Capture the cell that displays the provided text and extract its [x, y] central coordinate. 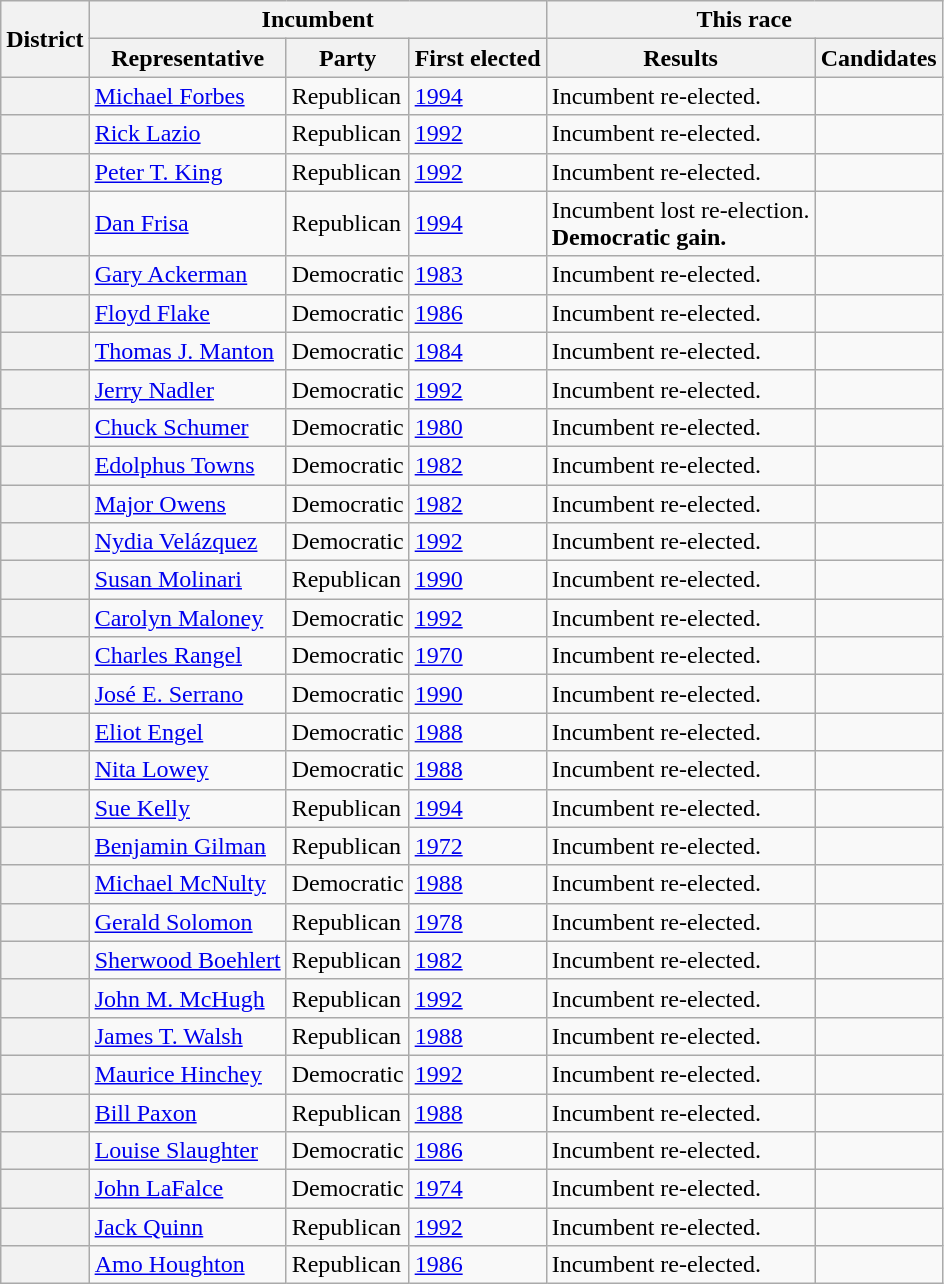
1984 [478, 351]
1983 [478, 275]
Peter T. King [188, 172]
Nydia Velázquez [188, 542]
1980 [478, 427]
Michael McNulty [188, 884]
Incumbent lost re-election.Democratic gain. [680, 224]
Results [680, 58]
Charles Rangel [188, 656]
Incumbent [318, 20]
First elected [478, 58]
José E. Serrano [188, 694]
Benjamin Gilman [188, 846]
Jerry Nadler [188, 389]
John LaFalce [188, 1189]
Carolyn Maloney [188, 618]
District [45, 39]
Edolphus Towns [188, 465]
Party [348, 58]
Louise Slaughter [188, 1151]
Rick Lazio [188, 134]
Representative [188, 58]
Jack Quinn [188, 1227]
James T. Walsh [188, 1036]
Floyd Flake [188, 313]
Gerald Solomon [188, 922]
Sue Kelly [188, 808]
Sherwood Boehlert [188, 960]
Amo Houghton [188, 1265]
Chuck Schumer [188, 427]
Candidates [878, 58]
1970 [478, 656]
Nita Lowey [188, 770]
Maurice Hinchey [188, 1074]
1974 [478, 1189]
1972 [478, 846]
Michael Forbes [188, 96]
1978 [478, 922]
This race [744, 20]
John M. McHugh [188, 998]
Major Owens [188, 503]
Dan Frisa [188, 224]
Susan Molinari [188, 580]
Gary Ackerman [188, 275]
Bill Paxon [188, 1113]
Thomas J. Manton [188, 351]
Eliot Engel [188, 732]
